Scan for the cell matching the given text and deliver its (X, Y) coordinate at center. 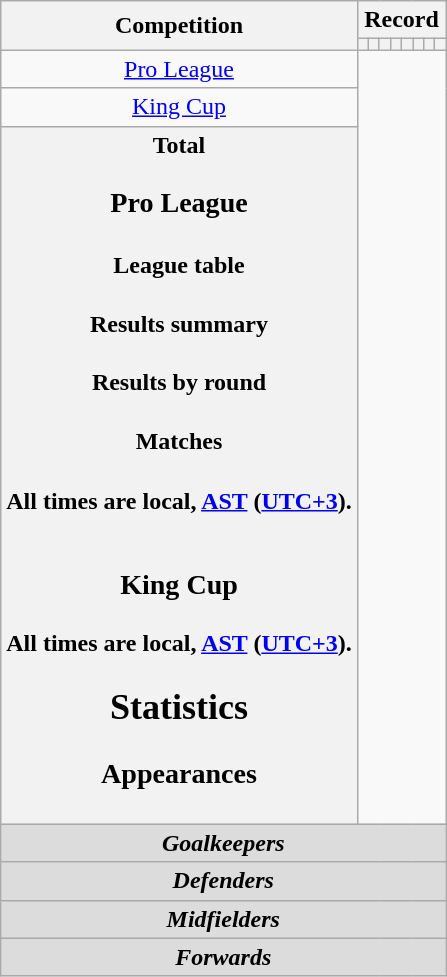
King Cup (180, 107)
Pro League (180, 69)
Midfielders (224, 919)
Forwards (224, 957)
Defenders (224, 881)
Competition (180, 26)
Record (401, 20)
Goalkeepers (224, 843)
